For the text-containing cell, return its midpoint in [x, y] coordinate format. 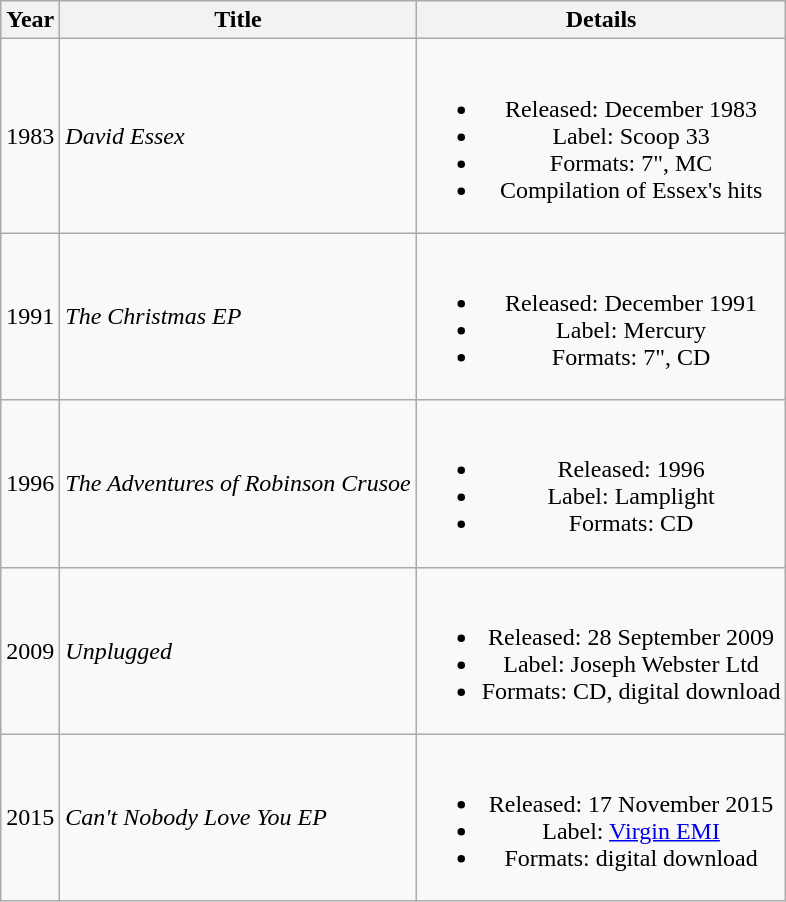
1996 [30, 484]
1983 [30, 136]
Released: 17 November 2015Label: Virgin EMIFormats: digital download [601, 818]
Details [601, 20]
1991 [30, 316]
The Christmas EP [238, 316]
Released: 28 September 2009Label: Joseph Webster LtdFormats: CD, digital download [601, 650]
2009 [30, 650]
David Essex [238, 136]
Can't Nobody Love You EP [238, 818]
Released: 1996Label: LamplightFormats: CD [601, 484]
Year [30, 20]
Released: December 1983Label: Scoop 33Formats: 7", MCCompilation of Essex's hits [601, 136]
Title [238, 20]
The Adventures of Robinson Crusoe [238, 484]
Unplugged [238, 650]
2015 [30, 818]
Released: December 1991Label: MercuryFormats: 7", CD [601, 316]
